Find where the given text appears and provide that cell's center as (X, Y) coordinate. 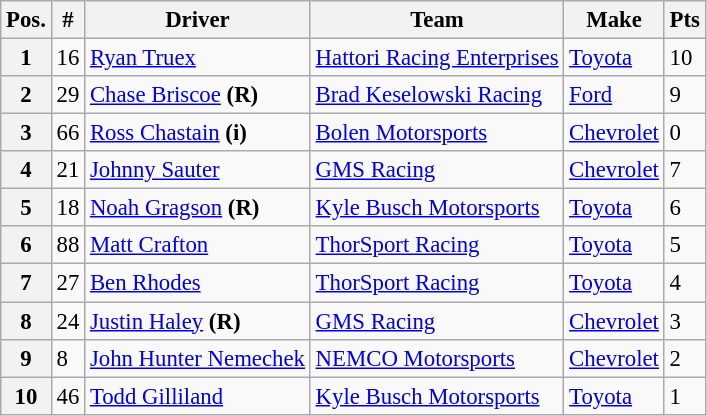
0 (684, 133)
27 (68, 283)
Ford (614, 95)
16 (68, 58)
Pos. (26, 20)
46 (68, 396)
Pts (684, 20)
24 (68, 321)
# (68, 20)
John Hunter Nemechek (198, 358)
Johnny Sauter (198, 170)
Team (437, 20)
Chase Briscoe (R) (198, 95)
Todd Gilliland (198, 396)
18 (68, 208)
Driver (198, 20)
Ryan Truex (198, 58)
Bolen Motorsports (437, 133)
NEMCO Motorsports (437, 358)
Matt Crafton (198, 245)
Ben Rhodes (198, 283)
21 (68, 170)
Make (614, 20)
Justin Haley (R) (198, 321)
88 (68, 245)
Brad Keselowski Racing (437, 95)
29 (68, 95)
66 (68, 133)
Ross Chastain (i) (198, 133)
Noah Gragson (R) (198, 208)
Hattori Racing Enterprises (437, 58)
